Capture the cell that displays the provided text and extract its [x, y] central coordinate. 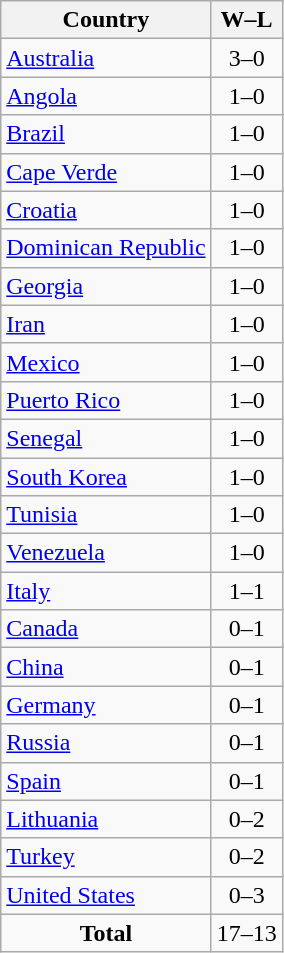
Dominican Republic [106, 248]
Germany [106, 705]
Spain [106, 781]
Senegal [106, 438]
Country [106, 20]
Venezuela [106, 553]
Croatia [106, 210]
Russia [106, 743]
17–13 [246, 933]
Georgia [106, 286]
Canada [106, 629]
W–L [246, 20]
Mexico [106, 362]
Cape Verde [106, 172]
0–3 [246, 895]
Angola [106, 96]
Iran [106, 324]
1–1 [246, 591]
United States [106, 895]
Australia [106, 58]
Puerto Rico [106, 400]
Tunisia [106, 515]
Brazil [106, 134]
China [106, 667]
3–0 [246, 58]
South Korea [106, 477]
Italy [106, 591]
Turkey [106, 857]
Total [106, 933]
Lithuania [106, 819]
